Return the (x, y) coordinate for the center point of the cell that contains the specified text.  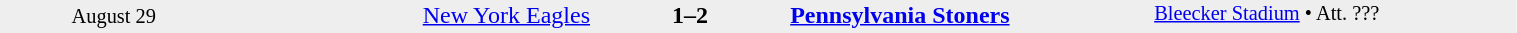
Pennsylvania Stoners (971, 15)
New York Eagles (410, 15)
August 29 (114, 16)
1–2 (690, 15)
Bleecker Stadium • Att. ??? (1335, 16)
